Identify which cell holds the provided text, then report its (X, Y) central coordinate. 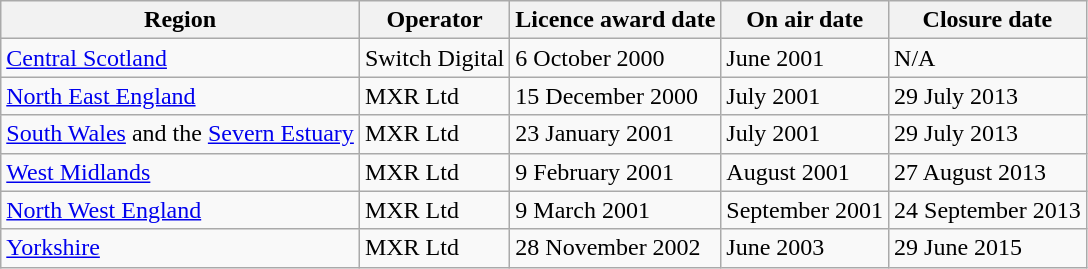
9 March 2001 (616, 210)
Central Scotland (180, 58)
Operator (434, 20)
Yorkshire (180, 248)
N/A (988, 58)
15 December 2000 (616, 96)
North West England (180, 210)
South Wales and the Severn Estuary (180, 134)
Region (180, 20)
On air date (805, 20)
August 2001 (805, 172)
June 2003 (805, 248)
28 November 2002 (616, 248)
North East England (180, 96)
Closure date (988, 20)
Switch Digital (434, 58)
6 October 2000 (616, 58)
27 August 2013 (988, 172)
23 January 2001 (616, 134)
September 2001 (805, 210)
29 June 2015 (988, 248)
June 2001 (805, 58)
West Midlands (180, 172)
Licence award date (616, 20)
24 September 2013 (988, 210)
9 February 2001 (616, 172)
